Return [X, Y] of the center of cell containing provided text 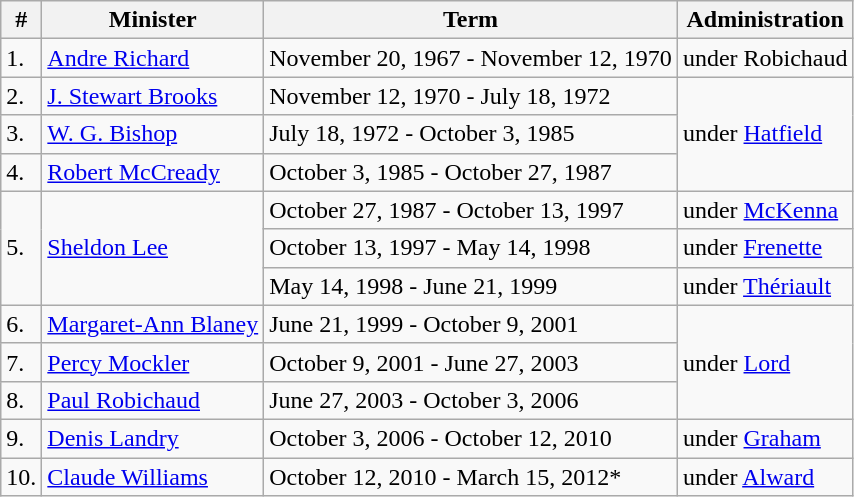
Andre Richard [153, 58]
Minister [153, 20]
10. [22, 477]
7. [22, 362]
under Frenette [765, 248]
Paul Robichaud [153, 400]
Margaret-Ann Blaney [153, 324]
1. [22, 58]
Claude Williams [153, 477]
June 21, 1999 - October 9, 2001 [471, 324]
October 27, 1987 - October 13, 1997 [471, 210]
2. [22, 96]
October 3, 1985 - October 27, 1987 [471, 172]
Administration [765, 20]
# [22, 20]
4. [22, 172]
under Thériault [765, 286]
under Graham [765, 438]
under Hatfield [765, 134]
November 12, 1970 - July 18, 1972 [471, 96]
June 27, 2003 - October 3, 2006 [471, 400]
Percy Mockler [153, 362]
3. [22, 134]
J. Stewart Brooks [153, 96]
October 9, 2001 - June 27, 2003 [471, 362]
May 14, 1998 - June 21, 1999 [471, 286]
October 13, 1997 - May 14, 1998 [471, 248]
Denis Landry [153, 438]
November 20, 1967 - November 12, 1970 [471, 58]
July 18, 1972 - October 3, 1985 [471, 134]
under Robichaud [765, 58]
under Lord [765, 362]
9. [22, 438]
8. [22, 400]
October 3, 2006 - October 12, 2010 [471, 438]
Sheldon Lee [153, 248]
Robert McCready [153, 172]
October 12, 2010 - March 15, 2012* [471, 477]
under McKenna [765, 210]
6. [22, 324]
under Alward [765, 477]
W. G. Bishop [153, 134]
5. [22, 248]
Term [471, 20]
